Pinpoint the cell where the given text exists, returning its (X, Y) midpoint coordinate. 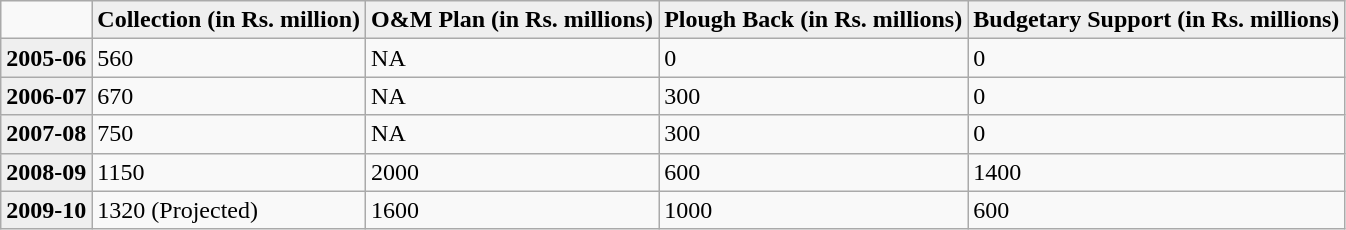
2008-09 (46, 172)
560 (229, 58)
2000 (512, 172)
1600 (512, 210)
Plough Back (in Rs. millions) (814, 20)
750 (229, 134)
1150 (229, 172)
1320 (Projected) (229, 210)
670 (229, 96)
Collection (in Rs. million) (229, 20)
Budgetary Support (in Rs. millions) (1156, 20)
2009-10 (46, 210)
1400 (1156, 172)
2005-06 (46, 58)
1000 (814, 210)
2007-08 (46, 134)
O&M Plan (in Rs. millions) (512, 20)
2006-07 (46, 96)
